Extract the (X, Y) coordinate from the center of the cell holding the provided text.  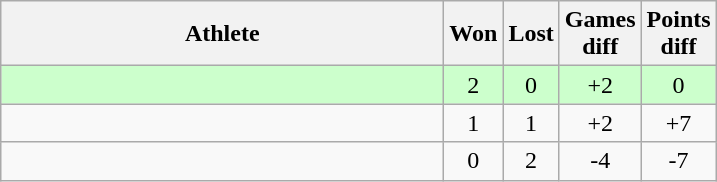
Athlete (222, 34)
Pointsdiff (678, 34)
+7 (678, 123)
-7 (678, 161)
-4 (600, 161)
Won (474, 34)
Lost (531, 34)
Gamesdiff (600, 34)
